From the cell containing the given text, extract its center point as [X, Y] coordinate. 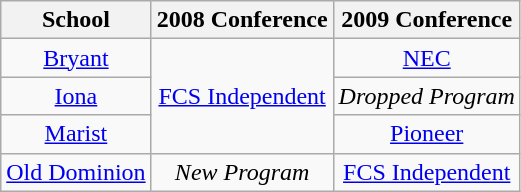
2008 Conference [242, 20]
2009 Conference [426, 20]
School [76, 20]
Iona [76, 96]
Bryant [76, 58]
NEC [426, 58]
Pioneer [426, 134]
Marist [76, 134]
Old Dominion [76, 172]
Dropped Program [426, 96]
New Program [242, 172]
